Find where the given text appears and provide that cell's center as [x, y] coordinate. 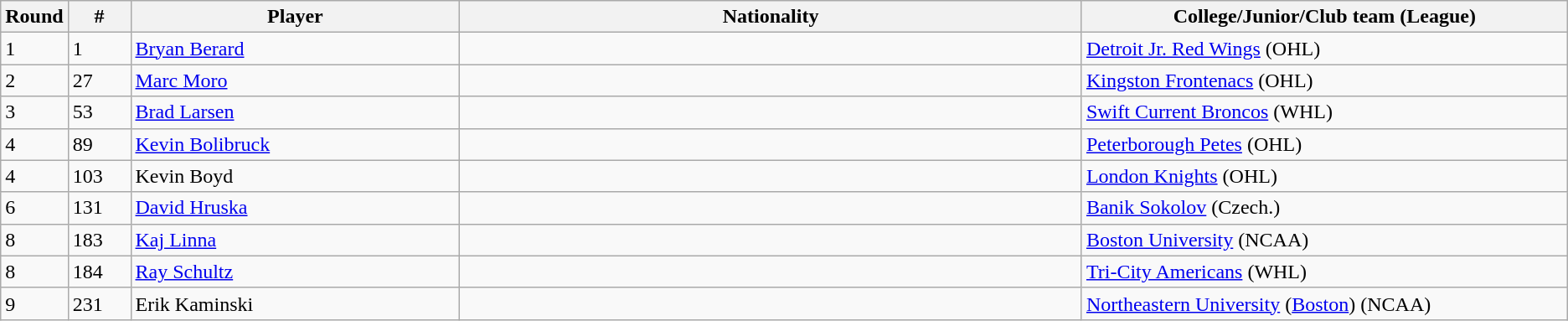
Boston University (NCAA) [1324, 240]
9 [34, 303]
Nationality [771, 17]
89 [99, 144]
Player [295, 17]
London Knights (OHL) [1324, 176]
Kingston Frontenacs (OHL) [1324, 80]
Bryan Berard [295, 49]
Marc Moro [295, 80]
Northeastern University (Boston) (NCAA) [1324, 303]
183 [99, 240]
Swift Current Broncos (WHL) [1324, 112]
131 [99, 208]
Banik Sokolov (Czech.) [1324, 208]
Ray Schultz [295, 272]
Peterborough Petes (OHL) [1324, 144]
231 [99, 303]
Tri-City Americans (WHL) [1324, 272]
# [99, 17]
College/Junior/Club team (League) [1324, 17]
Kevin Bolibruck [295, 144]
Kevin Boyd [295, 176]
Round [34, 17]
Brad Larsen [295, 112]
Kaj Linna [295, 240]
184 [99, 272]
6 [34, 208]
Erik Kaminski [295, 303]
3 [34, 112]
103 [99, 176]
Detroit Jr. Red Wings (OHL) [1324, 49]
2 [34, 80]
David Hruska [295, 208]
53 [99, 112]
27 [99, 80]
